Return the (x, y) coordinate for the center point of the cell that contains the specified text.  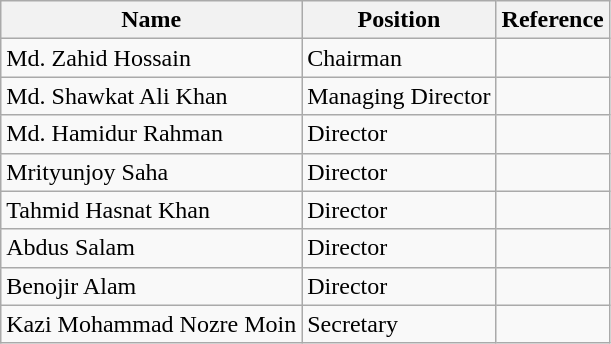
Name (152, 20)
Managing Director (399, 96)
Kazi Mohammad Nozre Moin (152, 324)
Secretary (399, 324)
Mrityunjoy Saha (152, 172)
Reference (552, 20)
Md. Shawkat Ali Khan (152, 96)
Md. Zahid Hossain (152, 58)
Md. Hamidur Rahman (152, 134)
Chairman (399, 58)
Position (399, 20)
Abdus Salam (152, 248)
Tahmid Hasnat Khan (152, 210)
Benojir Alam (152, 286)
